Output the [X, Y] coordinate of the center of the cell containing the given text.  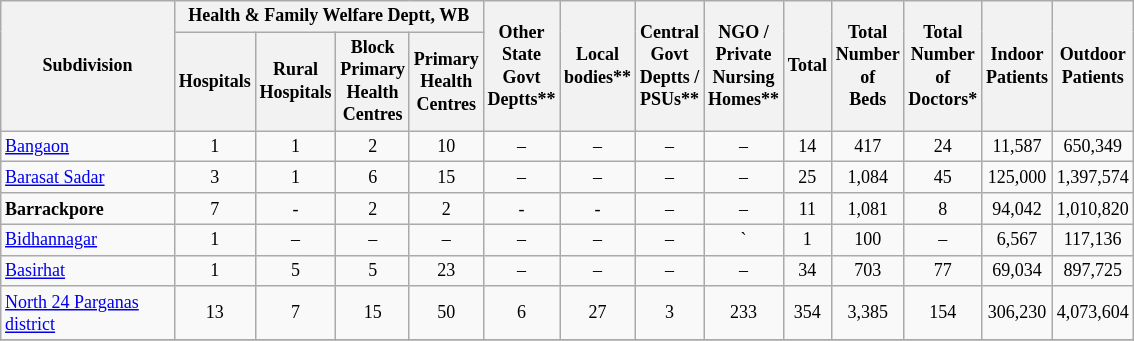
1,084 [868, 178]
Barasat Sadar [88, 178]
125,000 [1018, 178]
4,073,604 [1092, 313]
North 24 Parganas district [88, 313]
417 [868, 146]
650,349 [1092, 146]
TotalNumberofDoctors* [943, 66]
50 [446, 313]
OutdoorPatients [1092, 66]
TotalNumberofBeds [868, 66]
100 [868, 240]
Total [807, 66]
69,034 [1018, 270]
233 [744, 313]
23 [446, 270]
306,230 [1018, 313]
OtherStateGovtDeptts** [522, 66]
354 [807, 313]
897,725 [1092, 270]
27 [598, 313]
Bidhannagar [88, 240]
PrimaryHealthCentres [446, 82]
8 [943, 208]
Localbodies** [598, 66]
RuralHospitals [296, 82]
Basirhat [88, 270]
3,385 [868, 313]
` [744, 240]
24 [943, 146]
117,136 [1092, 240]
11 [807, 208]
1,081 [868, 208]
BlockPrimaryHealthCentres [373, 82]
6,567 [1018, 240]
NGO /PrivateNursingHomes** [744, 66]
Bangaon [88, 146]
Subdivision [88, 66]
CentralGovtDeptts /PSUs** [669, 66]
1,010,820 [1092, 208]
Health & Family Welfare Deptt, WB [328, 16]
13 [214, 313]
IndoorPatients [1018, 66]
154 [943, 313]
Barrackpore [88, 208]
703 [868, 270]
34 [807, 270]
94,042 [1018, 208]
11,587 [1018, 146]
25 [807, 178]
14 [807, 146]
Hospitals [214, 82]
77 [943, 270]
1,397,574 [1092, 178]
45 [943, 178]
10 [446, 146]
